Pinpoint the cell where the given text exists, returning its [X, Y] midpoint coordinate. 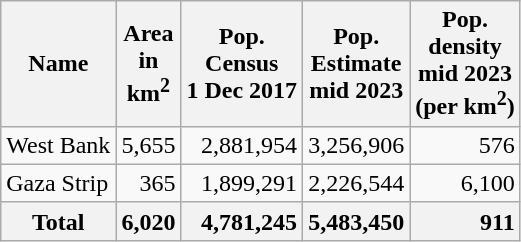
5,483,450 [356, 221]
6,100 [466, 183]
6,020 [148, 221]
Pop.Census1 Dec 2017 [242, 64]
2,226,544 [356, 183]
576 [466, 145]
Pop.Estimatemid 2023 [356, 64]
Gaza Strip [58, 183]
3,256,906 [356, 145]
5,655 [148, 145]
Name [58, 64]
4,781,245 [242, 221]
911 [466, 221]
West Bank [58, 145]
1,899,291 [242, 183]
Areainkm2 [148, 64]
Total [58, 221]
2,881,954 [242, 145]
365 [148, 183]
Pop. densitymid 2023(per km2) [466, 64]
